From the cell containing the given text, extract its center point as [x, y] coordinate. 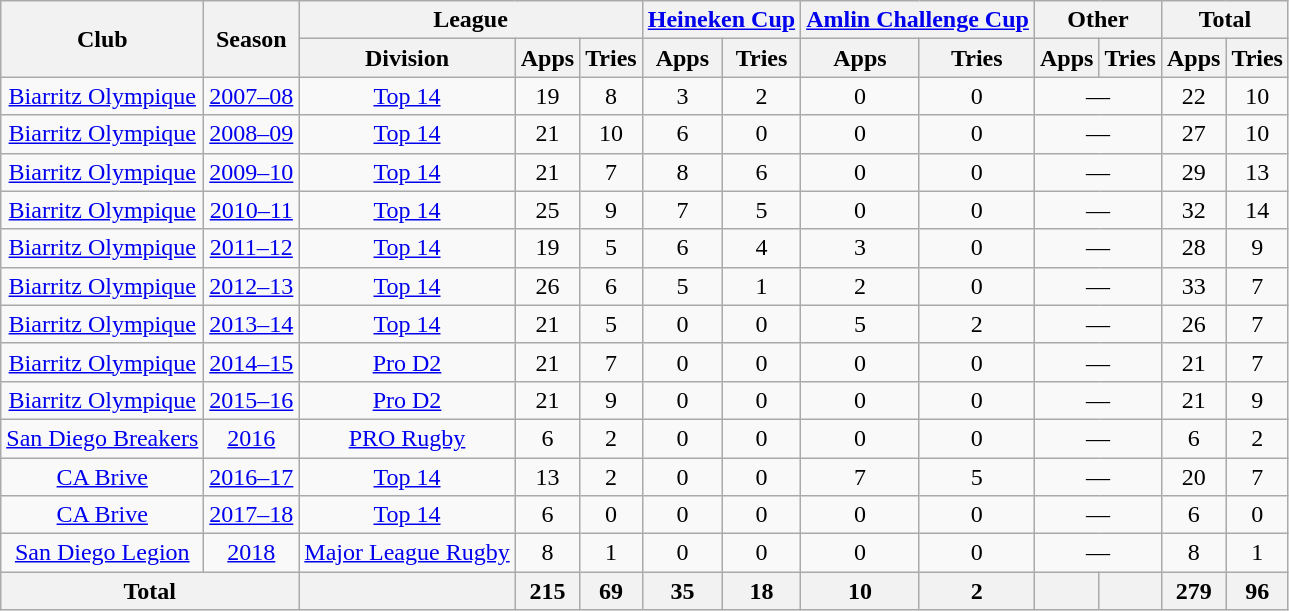
22 [1193, 96]
25 [547, 210]
Heineken Cup [721, 20]
35 [682, 591]
2013–14 [252, 324]
20 [1193, 477]
2016–17 [252, 477]
215 [547, 591]
96 [1258, 591]
Other [1098, 20]
2010–11 [252, 210]
2012–13 [252, 286]
2009–10 [252, 172]
14 [1258, 210]
Major League Rugby [407, 553]
League [470, 20]
2008–09 [252, 134]
27 [1193, 134]
33 [1193, 286]
2017–18 [252, 515]
2007–08 [252, 96]
San Diego Legion [102, 553]
29 [1193, 172]
279 [1193, 591]
2011–12 [252, 248]
Division [407, 58]
PRO Rugby [407, 438]
San Diego Breakers [102, 438]
2016 [252, 438]
2018 [252, 553]
2015–16 [252, 400]
28 [1193, 248]
Amlin Challenge Cup [918, 20]
69 [612, 591]
Season [252, 39]
18 [762, 591]
2014–15 [252, 362]
4 [762, 248]
32 [1193, 210]
Club [102, 39]
